From the cell containing the given text, extract its center point as (x, y) coordinate. 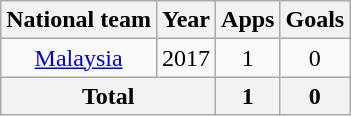
2017 (186, 58)
National team (79, 20)
Goals (315, 20)
Year (186, 20)
Total (108, 96)
Malaysia (79, 58)
Apps (248, 20)
